Extract the (x, y) coordinate from the center of the cell holding the provided text.  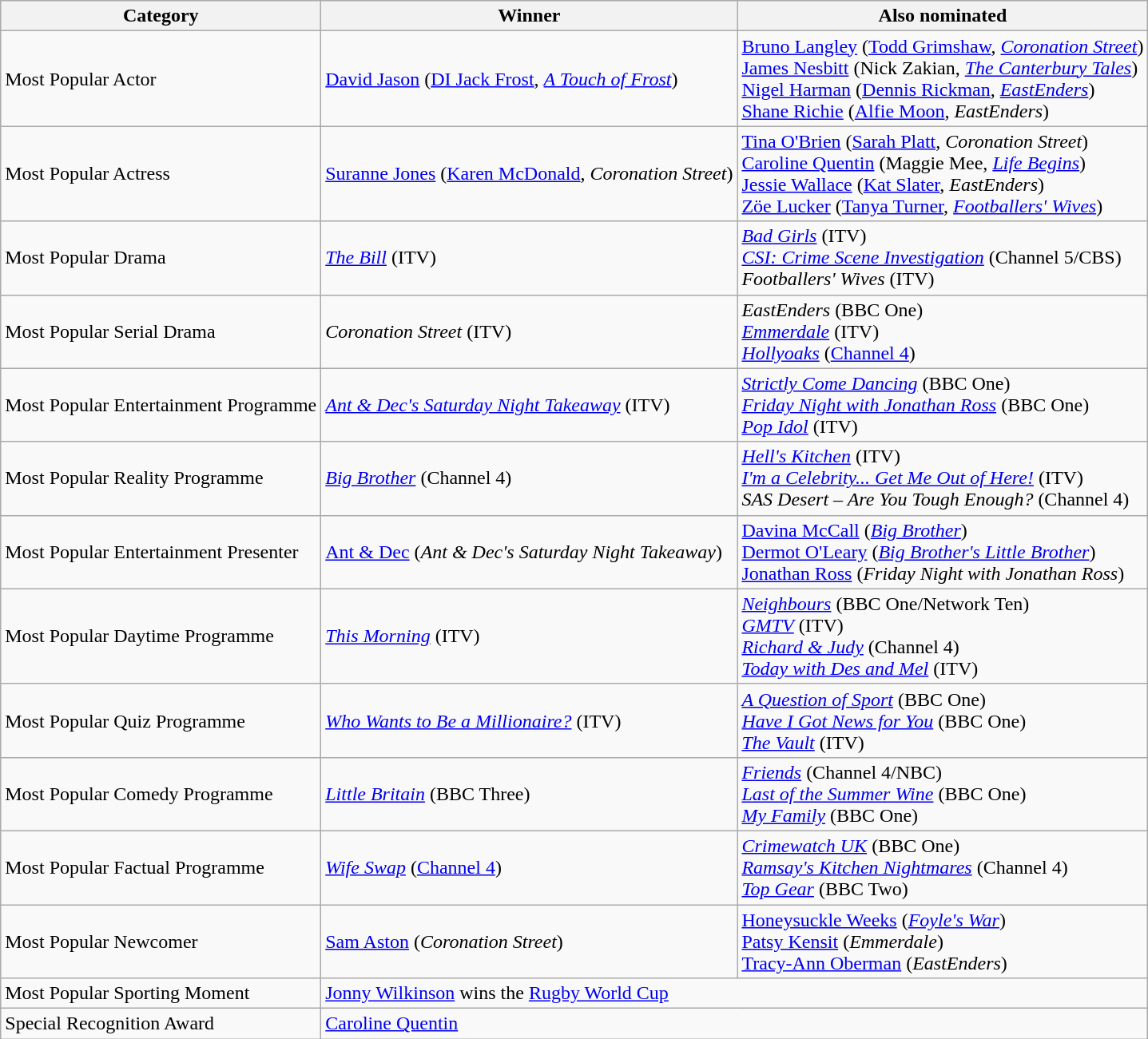
Also nominated (943, 16)
A Question of Sport (BBC One)Have I Got News for You (BBC One)The Vault (ITV) (943, 720)
Sam Aston (Coronation Street) (529, 941)
Suranne Jones (Karen McDonald, Coronation Street) (529, 174)
Jonny Wilkinson wins the Rugby World Cup (735, 993)
Caroline Quentin (735, 1024)
Most Popular Serial Drama (161, 331)
Wife Swap (Channel 4) (529, 867)
Little Britain (BBC Three) (529, 794)
Coronation Street (ITV) (529, 331)
Honeysuckle Weeks (Foyle's War)Patsy Kensit (Emmerdale)Tracy-Ann Oberman (EastEnders) (943, 941)
Neighbours (BBC One/Network Ten)GMTV (ITV)Richard & Judy (Channel 4)Today with Des and Mel (ITV) (943, 636)
Big Brother (Channel 4) (529, 478)
Most Popular Drama (161, 258)
Hell's Kitchen (ITV)I'm a Celebrity... Get Me Out of Here! (ITV)SAS Desert – Are You Tough Enough? (Channel 4) (943, 478)
Most Popular Entertainment Programme (161, 405)
Category (161, 16)
Most Popular Newcomer (161, 941)
Most Popular Comedy Programme (161, 794)
This Morning (ITV) (529, 636)
Ant & Dec (Ant & Dec's Saturday Night Takeaway) (529, 552)
Bad Girls (ITV)CSI: Crime Scene Investigation (Channel 5/CBS)Footballers' Wives (ITV) (943, 258)
David Jason (DI Jack Frost, A Touch of Frost) (529, 78)
Most Popular Sporting Moment (161, 993)
Most Popular Entertainment Presenter (161, 552)
Most Popular Daytime Programme (161, 636)
Davina McCall (Big Brother)Dermot O'Leary (Big Brother's Little Brother)Jonathan Ross (Friday Night with Jonathan Ross) (943, 552)
Friends (Channel 4/NBC)Last of the Summer Wine (BBC One)My Family (BBC One) (943, 794)
Most Popular Quiz Programme (161, 720)
The Bill (ITV) (529, 258)
Ant & Dec's Saturday Night Takeaway (ITV) (529, 405)
Winner (529, 16)
Most Popular Actor (161, 78)
EastEnders (BBC One)Emmerdale (ITV)Hollyoaks (Channel 4) (943, 331)
Who Wants to Be a Millionaire? (ITV) (529, 720)
Strictly Come Dancing (BBC One)Friday Night with Jonathan Ross (BBC One)Pop Idol (ITV) (943, 405)
Most Popular Factual Programme (161, 867)
Most Popular Reality Programme (161, 478)
Special Recognition Award (161, 1024)
Crimewatch UK (BBC One)Ramsay's Kitchen Nightmares (Channel 4)Top Gear (BBC Two) (943, 867)
Most Popular Actress (161, 174)
